Determine the [x, y] coordinate at the center of the cell enclosing the given text.  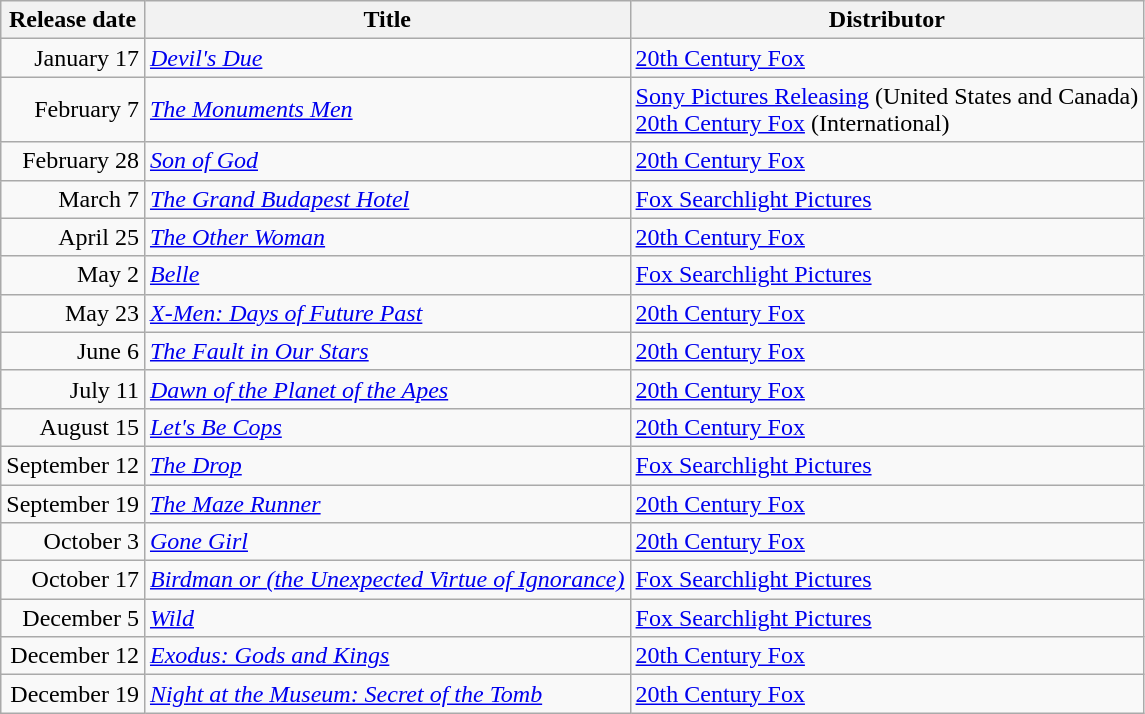
Sony Pictures Releasing (United States and Canada)20th Century Fox (International) [887, 110]
Distributor [887, 20]
January 17 [73, 58]
April 25 [73, 237]
X-Men: Days of Future Past [387, 313]
Gone Girl [387, 542]
February 28 [73, 161]
The Drop [387, 465]
Devil's Due [387, 58]
May 2 [73, 275]
August 15 [73, 427]
September 12 [73, 465]
Night at the Museum: Secret of the Tomb [387, 694]
The Monuments Men [387, 110]
The Grand Budapest Hotel [387, 199]
December 19 [73, 694]
Son of God [387, 161]
December 12 [73, 656]
The Fault in Our Stars [387, 351]
The Other Woman [387, 237]
Belle [387, 275]
October 17 [73, 580]
Dawn of the Planet of the Apes [387, 389]
October 3 [73, 542]
Release date [73, 20]
May 23 [73, 313]
Title [387, 20]
Wild [387, 618]
March 7 [73, 199]
February 7 [73, 110]
July 11 [73, 389]
The Maze Runner [387, 503]
September 19 [73, 503]
Birdman or (the Unexpected Virtue of Ignorance) [387, 580]
Exodus: Gods and Kings [387, 656]
Let's Be Cops [387, 427]
December 5 [73, 618]
June 6 [73, 351]
